Search for the cell housing the specified text and yield its (x, y) center coordinate. 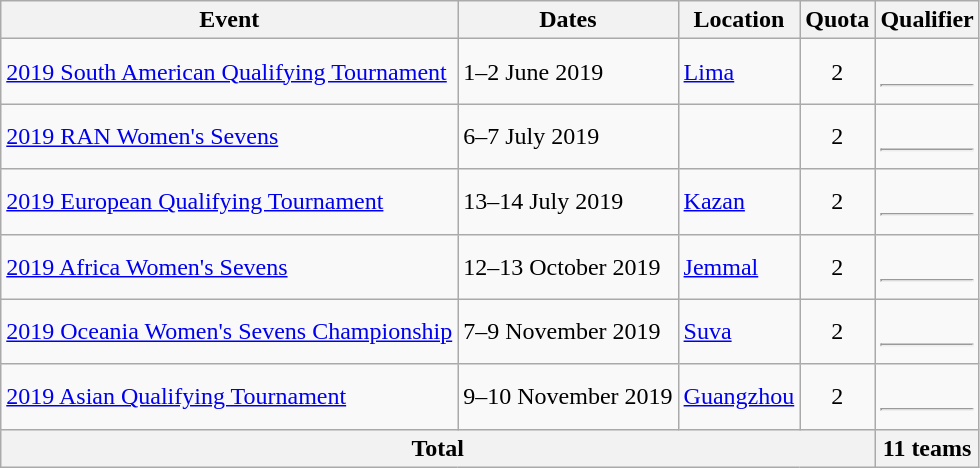
2019 Oceania Women's Sevens Championship (230, 332)
2019 RAN Women's Sevens (230, 136)
1–2 June 2019 (568, 72)
2019 South American Qualifying Tournament (230, 72)
6–7 July 2019 (568, 136)
12–13 October 2019 (568, 266)
11 teams (927, 448)
Location (739, 20)
Suva (739, 332)
7–9 November 2019 (568, 332)
2019 Asian Qualifying Tournament (230, 396)
Total (438, 448)
Event (230, 20)
Kazan (739, 202)
Quota (838, 20)
Jemmal (739, 266)
2019 European Qualifying Tournament (230, 202)
Lima (739, 72)
13–14 July 2019 (568, 202)
2019 Africa Women's Sevens (230, 266)
9–10 November 2019 (568, 396)
Qualifier (927, 20)
Dates (568, 20)
Guangzhou (739, 396)
